Determine the [x, y] coordinate at the center of the cell enclosing the given text.  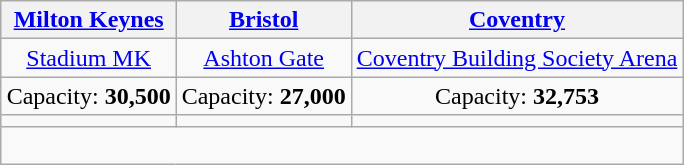
Capacity: 27,000 [264, 96]
Milton Keynes [88, 20]
Stadium MK [88, 58]
Capacity: 32,753 [517, 96]
Coventry [517, 20]
Bristol [264, 20]
Ashton Gate [264, 58]
Coventry Building Society Arena [517, 58]
Capacity: 30,500 [88, 96]
